Pinpoint the cell where the given text exists, returning its [x, y] midpoint coordinate. 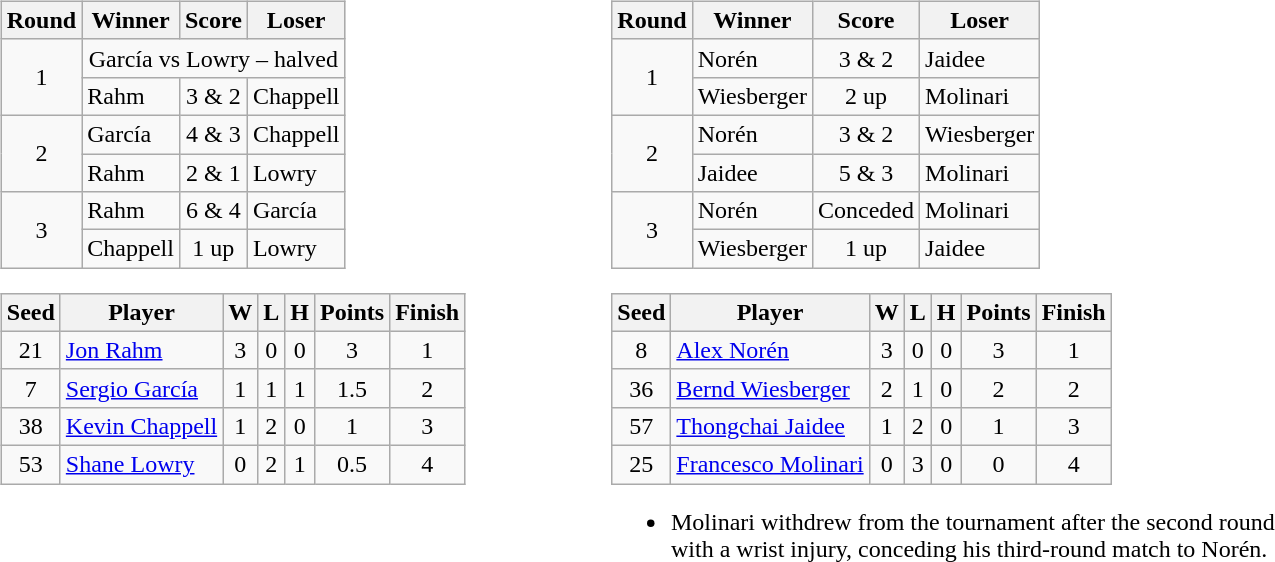
5 & 3 [866, 173]
36 [642, 388]
Francesco Molinari [770, 464]
0.5 [352, 464]
1.5 [352, 388]
Alex Norén [770, 350]
7 [30, 388]
Jon Rahm [141, 350]
38 [30, 426]
8 [642, 350]
2 up [866, 96]
Shane Lowry [141, 464]
2 & 1 [213, 173]
Bernd Wiesberger [770, 388]
Kevin Chappell [141, 426]
4 & 3 [213, 134]
Sergio García [141, 388]
21 [30, 350]
García vs Lowry – halved [214, 58]
Thongchai Jaidee [770, 426]
53 [30, 464]
25 [642, 464]
57 [642, 426]
Conceded [866, 211]
6 & 4 [213, 211]
